Scan for the cell matching the given text and deliver its [X, Y] coordinate at center. 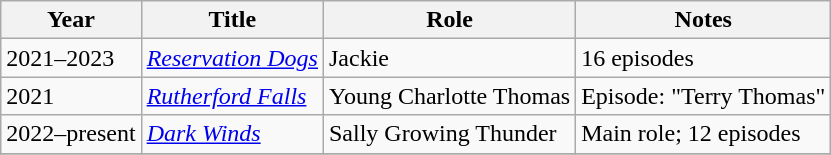
2022–present [71, 134]
Year [71, 20]
Title [232, 20]
Rutherford Falls [232, 96]
Main role; 12 episodes [704, 134]
Dark Winds [232, 134]
Notes [704, 20]
Reservation Dogs [232, 58]
Role [449, 20]
Sally Growing Thunder [449, 134]
2021 [71, 96]
2021–2023 [71, 58]
16 episodes [704, 58]
Young Charlotte Thomas [449, 96]
Jackie [449, 58]
Episode: "Terry Thomas" [704, 96]
